Search for the cell housing the specified text and yield its [x, y] center coordinate. 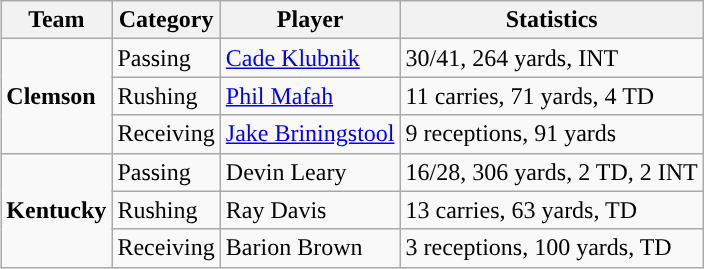
Clemson [56, 96]
Player [310, 20]
16/28, 306 yards, 2 TD, 2 INT [552, 172]
9 receptions, 91 yards [552, 134]
Kentucky [56, 210]
Jake Briningstool [310, 134]
Phil Mafah [310, 96]
Category [166, 20]
Ray Davis [310, 210]
11 carries, 71 yards, 4 TD [552, 96]
13 carries, 63 yards, TD [552, 210]
Barion Brown [310, 248]
3 receptions, 100 yards, TD [552, 248]
Devin Leary [310, 172]
Cade Klubnik [310, 58]
Statistics [552, 20]
30/41, 264 yards, INT [552, 58]
Team [56, 20]
